Determine the [x, y] coordinate at the center of the cell enclosing the given text.  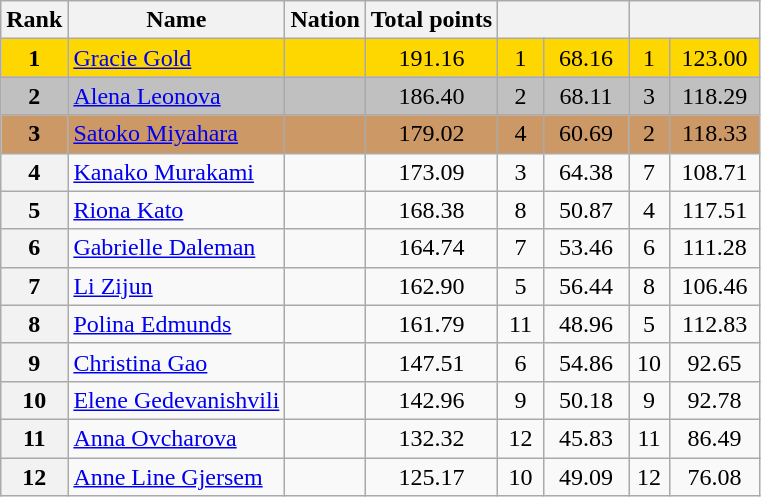
Gracie Gold [176, 58]
50.87 [586, 210]
118.33 [715, 134]
108.71 [715, 172]
118.29 [715, 96]
54.86 [586, 362]
142.96 [431, 400]
Alena Leonova [176, 96]
Anne Line Gjersem [176, 477]
Satoko Miyahara [176, 134]
Riona Kato [176, 210]
Anna Ovcharova [176, 438]
132.32 [431, 438]
Li Zijun [176, 286]
191.16 [431, 58]
173.09 [431, 172]
76.08 [715, 477]
106.46 [715, 286]
48.96 [586, 324]
168.38 [431, 210]
Gabrielle Daleman [176, 248]
Name [176, 20]
92.65 [715, 362]
111.28 [715, 248]
125.17 [431, 477]
92.78 [715, 400]
49.09 [586, 477]
162.90 [431, 286]
112.83 [715, 324]
Christina Gao [176, 362]
Kanako Murakami [176, 172]
164.74 [431, 248]
147.51 [431, 362]
179.02 [431, 134]
161.79 [431, 324]
123.00 [715, 58]
45.83 [586, 438]
Nation [325, 20]
64.38 [586, 172]
56.44 [586, 286]
Total points [431, 20]
86.49 [715, 438]
186.40 [431, 96]
68.11 [586, 96]
Elene Gedevanishvili [176, 400]
Polina Edmunds [176, 324]
68.16 [586, 58]
117.51 [715, 210]
60.69 [586, 134]
50.18 [586, 400]
Rank [34, 20]
53.46 [586, 248]
